Find where the given text appears and provide that cell's center as (x, y) coordinate. 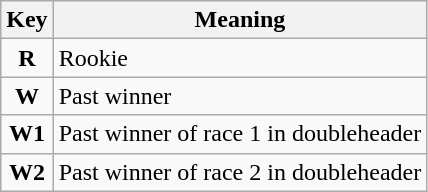
Past winner (240, 96)
Rookie (240, 58)
R (27, 58)
Key (27, 20)
W (27, 96)
Meaning (240, 20)
Past winner of race 2 in doubleheader (240, 172)
Past winner of race 1 in doubleheader (240, 134)
W2 (27, 172)
W1 (27, 134)
